Return the [x, y] coordinate for the center point of the cell that contains the specified text.  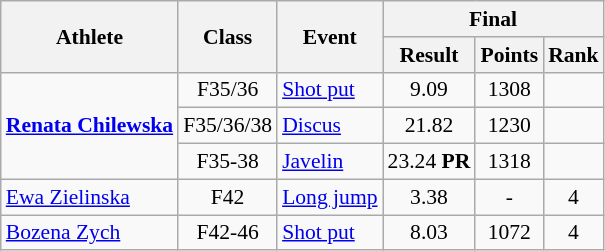
F42-46 [228, 233]
- [509, 197]
F42 [228, 197]
3.38 [430, 197]
8.03 [430, 233]
Event [330, 36]
Result [430, 55]
F35/36 [228, 90]
F35/36/38 [228, 126]
Bozena Zych [90, 233]
Ewa Zielinska [90, 197]
Discus [330, 126]
Class [228, 36]
F35-38 [228, 162]
Points [509, 55]
Final [494, 19]
1308 [509, 90]
Renata Chilewska [90, 126]
23.24 PR [430, 162]
Long jump [330, 197]
Javelin [330, 162]
9.09 [430, 90]
1230 [509, 126]
21.82 [430, 126]
1318 [509, 162]
Athlete [90, 36]
1072 [509, 233]
Rank [574, 55]
